Determine the [x, y] coordinate at the center of the cell enclosing the given text.  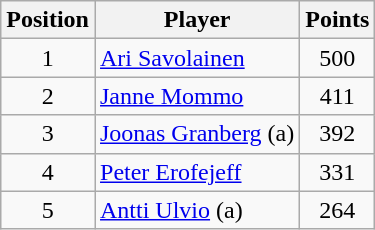
Joonas Granberg (a) [196, 134]
Janne Mommo [196, 96]
2 [48, 96]
5 [48, 210]
Antti Ulvio (a) [196, 210]
411 [338, 96]
4 [48, 172]
Points [338, 20]
264 [338, 210]
Peter Erofejeff [196, 172]
1 [48, 58]
Position [48, 20]
Player [196, 20]
Ari Savolainen [196, 58]
392 [338, 134]
3 [48, 134]
331 [338, 172]
500 [338, 58]
